Identify which cell holds the provided text, then report its [X, Y] central coordinate. 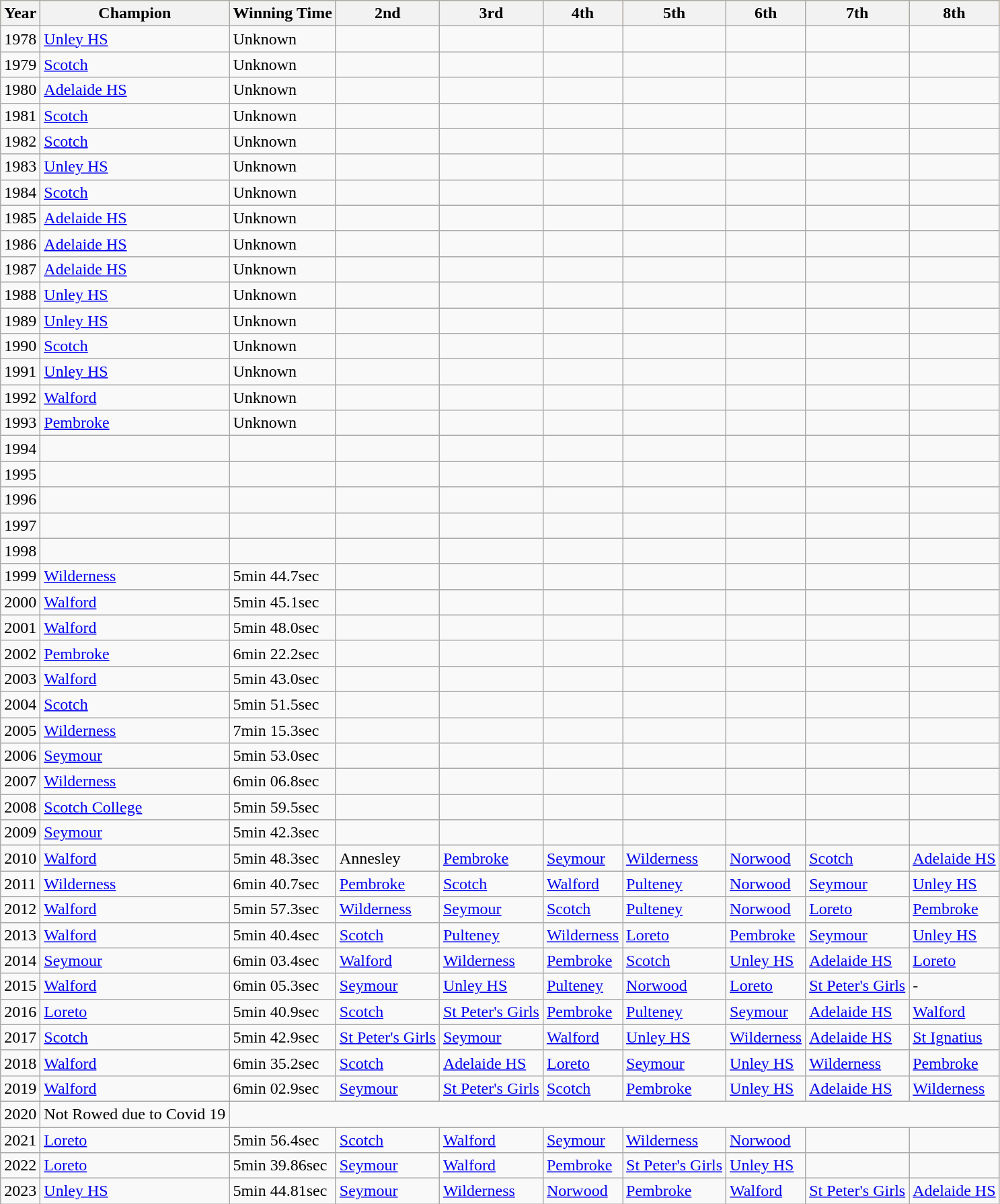
2021 [20, 1140]
2012 [20, 909]
1994 [20, 449]
1984 [20, 192]
2011 [20, 884]
Scotch College [134, 807]
1999 [20, 576]
2013 [20, 935]
1981 [20, 116]
2023 [20, 1191]
1997 [20, 525]
2014 [20, 961]
5min 42.9sec [282, 1037]
2005 [20, 730]
6min 40.7sec [282, 884]
6th [766, 13]
6min 02.9sec [282, 1088]
St Ignatius [954, 1037]
5min 45.1sec [282, 602]
1995 [20, 474]
2nd [387, 13]
2006 [20, 756]
2016 [20, 1012]
2007 [20, 782]
5min 51.5sec [282, 704]
5th [675, 13]
5min 40.9sec [282, 1012]
Annesley [387, 858]
1980 [20, 90]
1983 [20, 167]
2022 [20, 1166]
3rd [491, 13]
6min 35.2sec [282, 1063]
2018 [20, 1063]
1990 [20, 346]
Winning Time [282, 13]
1991 [20, 372]
5min 48.3sec [282, 858]
1988 [20, 295]
2020 [20, 1114]
8th [954, 13]
2019 [20, 1088]
Champion [134, 13]
- [954, 986]
1979 [20, 65]
4th [582, 13]
5min 44.81sec [282, 1191]
1978 [20, 39]
5min 53.0sec [282, 756]
1992 [20, 398]
7th [857, 13]
2008 [20, 807]
5min 56.4sec [282, 1140]
5min 57.3sec [282, 909]
2009 [20, 833]
5min 43.0sec [282, 679]
5min 48.0sec [282, 628]
1993 [20, 423]
5min 40.4sec [282, 935]
1985 [20, 218]
5min 44.7sec [282, 576]
6min 22.2sec [282, 653]
1989 [20, 321]
2004 [20, 704]
5min 39.86sec [282, 1166]
2002 [20, 653]
2000 [20, 602]
2001 [20, 628]
6min 06.8sec [282, 782]
1998 [20, 551]
6min 03.4sec [282, 961]
Year [20, 13]
1982 [20, 141]
6min 05.3sec [282, 986]
5min 59.5sec [282, 807]
2015 [20, 986]
1987 [20, 269]
1996 [20, 500]
2017 [20, 1037]
Not Rowed due to Covid 19 [134, 1114]
2010 [20, 858]
1986 [20, 243]
2003 [20, 679]
7min 15.3sec [282, 730]
5min 42.3sec [282, 833]
